Extract the [x, y] coordinate from the center of the cell holding the provided text.  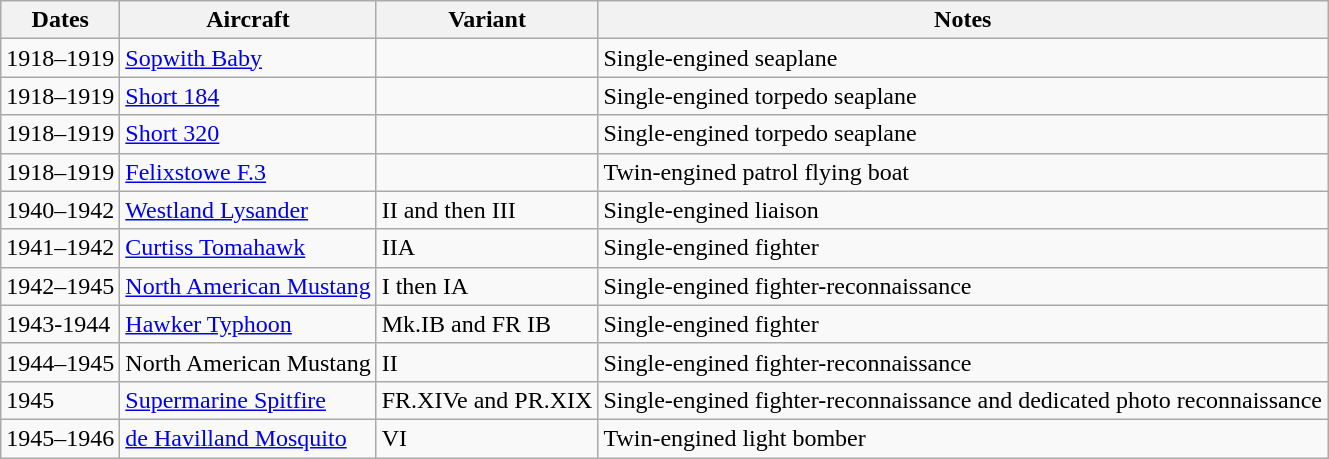
Short 320 [248, 134]
Aircraft [248, 20]
Westland Lysander [248, 210]
I then IA [487, 286]
II and then III [487, 210]
1945 [60, 400]
Sopwith Baby [248, 58]
Variant [487, 20]
Felixstowe F.3 [248, 172]
Twin-engined patrol flying boat [963, 172]
Curtiss Tomahawk [248, 248]
Twin-engined light bomber [963, 438]
1945–1946 [60, 438]
Mk.IB and FR IB [487, 324]
1940–1942 [60, 210]
1942–1945 [60, 286]
1944–1945 [60, 362]
de Havilland Mosquito [248, 438]
Dates [60, 20]
1943-1944 [60, 324]
II [487, 362]
Single-engined liaison [963, 210]
1941–1942 [60, 248]
VI [487, 438]
IIA [487, 248]
Notes [963, 20]
Single-engined seaplane [963, 58]
Supermarine Spitfire [248, 400]
Single-engined fighter-reconnaissance and dedicated photo reconnaissance [963, 400]
Short 184 [248, 96]
FR.XIVe and PR.XIX [487, 400]
Hawker Typhoon [248, 324]
